Return [X, Y] of the center of cell containing provided text 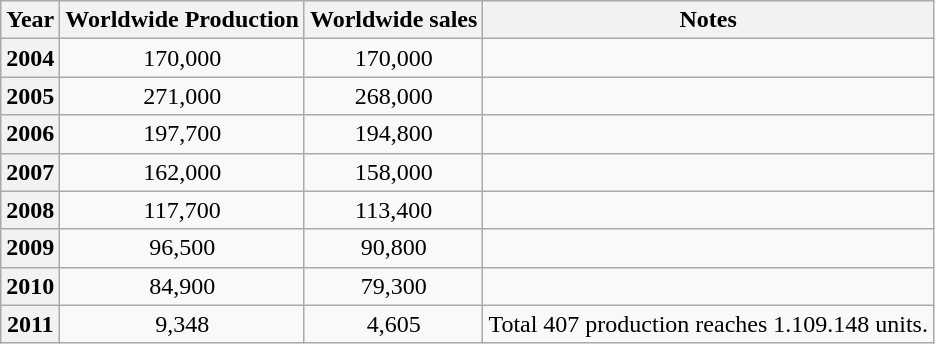
2007 [30, 172]
158,000 [393, 172]
2005 [30, 96]
Year [30, 20]
194,800 [393, 134]
2008 [30, 210]
2011 [30, 324]
Worldwide sales [393, 20]
2006 [30, 134]
2010 [30, 286]
2004 [30, 58]
271,000 [182, 96]
Total 407 production reaches 1.109.148 units. [708, 324]
84,900 [182, 286]
79,300 [393, 286]
9,348 [182, 324]
117,700 [182, 210]
Worldwide Production [182, 20]
4,605 [393, 324]
162,000 [182, 172]
90,800 [393, 248]
268,000 [393, 96]
Notes [708, 20]
113,400 [393, 210]
197,700 [182, 134]
2009 [30, 248]
96,500 [182, 248]
